Search for the cell housing the specified text and yield its (x, y) center coordinate. 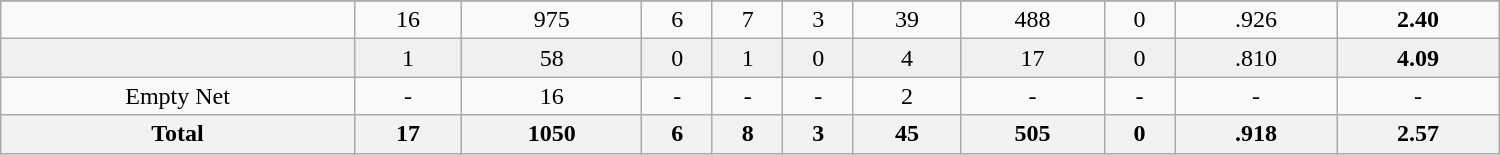
2.40 (1418, 20)
45 (906, 134)
Total (178, 134)
7 (747, 20)
.918 (1256, 134)
Empty Net (178, 96)
8 (747, 134)
4.09 (1418, 58)
39 (906, 20)
.810 (1256, 58)
4 (906, 58)
1050 (551, 134)
2 (906, 96)
975 (551, 20)
2.57 (1418, 134)
505 (1033, 134)
.926 (1256, 20)
58 (551, 58)
488 (1033, 20)
